For the text-containing cell, return its midpoint in [x, y] coordinate format. 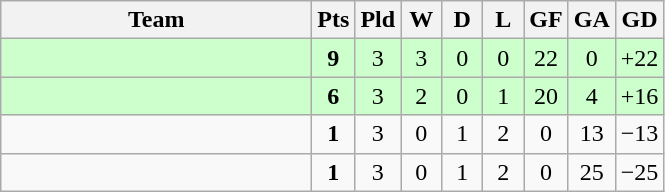
−25 [640, 172]
GA [592, 20]
L [504, 20]
D [462, 20]
13 [592, 134]
22 [546, 58]
4 [592, 96]
6 [334, 96]
+16 [640, 96]
GF [546, 20]
Pts [334, 20]
+22 [640, 58]
GD [640, 20]
Pld [378, 20]
−13 [640, 134]
Team [156, 20]
9 [334, 58]
20 [546, 96]
25 [592, 172]
W [422, 20]
